Capture the cell that displays the provided text and extract its (X, Y) central coordinate. 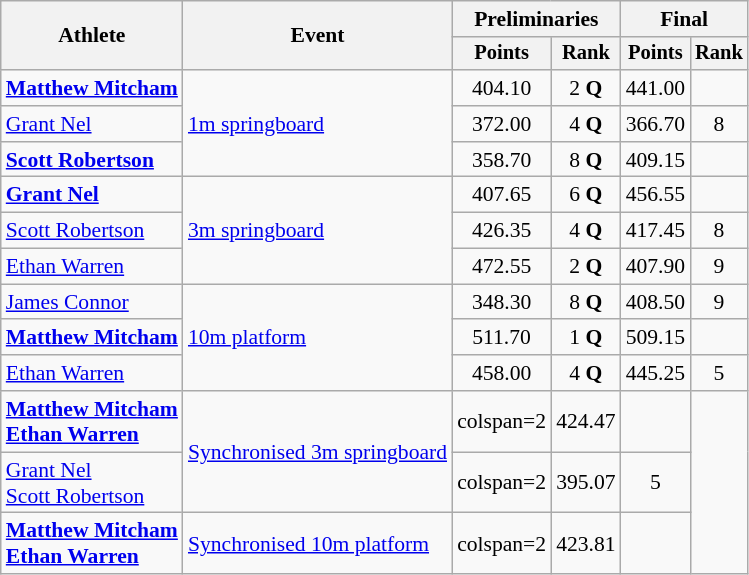
404.10 (502, 88)
James Connor (92, 302)
423.81 (586, 544)
407.90 (656, 267)
509.15 (656, 338)
10m platform (318, 338)
Event (318, 36)
445.25 (656, 373)
424.47 (586, 422)
Athlete (92, 36)
6 Q (586, 195)
472.55 (502, 267)
Preliminaries (536, 19)
358.70 (502, 160)
Grant NelScott Robertson (92, 482)
1 Q (586, 338)
417.45 (656, 231)
366.70 (656, 124)
3m springboard (318, 230)
456.55 (656, 195)
348.30 (502, 302)
1m springboard (318, 124)
409.15 (656, 160)
408.50 (656, 302)
Final (684, 19)
426.35 (502, 231)
458.00 (502, 373)
441.00 (656, 88)
511.70 (502, 338)
395.07 (586, 482)
407.65 (502, 195)
Synchronised 3m springboard (318, 452)
Synchronised 10m platform (318, 544)
372.00 (502, 124)
